Determine the [x, y] coordinate at the center of the cell enclosing the given text.  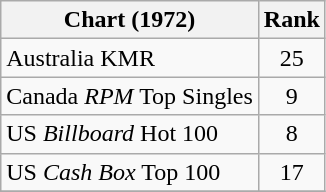
Canada RPM Top Singles [130, 96]
US Billboard Hot 100 [130, 134]
Rank [292, 20]
8 [292, 134]
Australia KMR [130, 58]
9 [292, 96]
17 [292, 172]
Chart (1972) [130, 20]
US Cash Box Top 100 [130, 172]
25 [292, 58]
